Search for the cell housing the specified text and yield its (x, y) center coordinate. 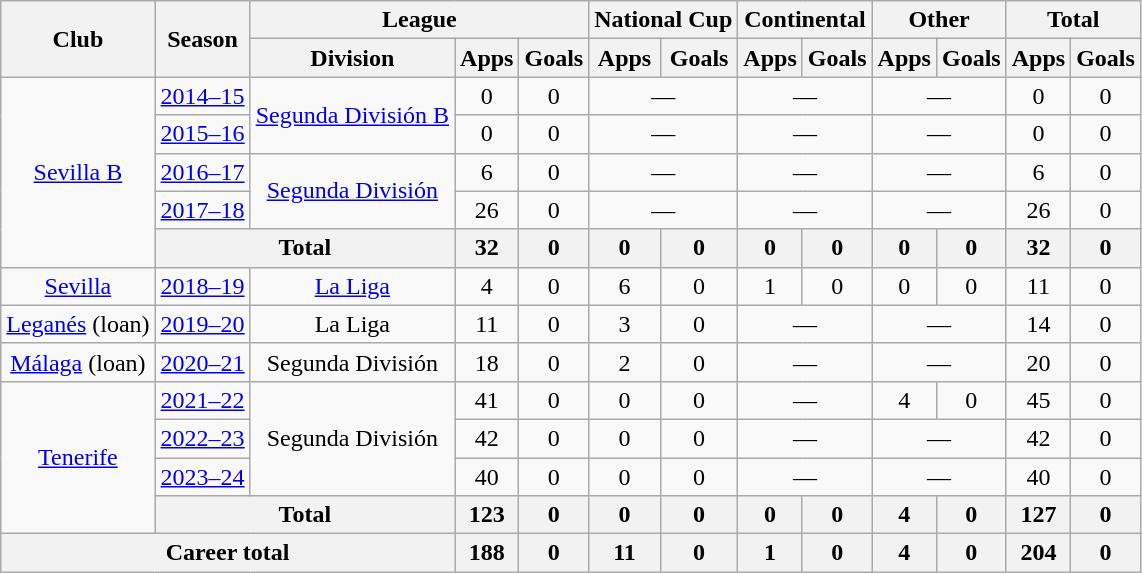
League (420, 20)
2023–24 (202, 477)
123 (487, 515)
Season (202, 39)
Other (939, 20)
2019–20 (202, 324)
18 (487, 362)
2022–23 (202, 438)
2021–22 (202, 400)
2016–17 (202, 172)
2018–19 (202, 286)
2 (625, 362)
14 (1038, 324)
3 (625, 324)
2020–21 (202, 362)
188 (487, 553)
20 (1038, 362)
Segunda División B (352, 115)
Club (78, 39)
Málaga (loan) (78, 362)
2015–16 (202, 134)
41 (487, 400)
Division (352, 58)
Sevilla (78, 286)
2017–18 (202, 210)
Leganés (loan) (78, 324)
127 (1038, 515)
Continental (805, 20)
Career total (228, 553)
204 (1038, 553)
Tenerife (78, 457)
National Cup (664, 20)
45 (1038, 400)
2014–15 (202, 96)
Sevilla B (78, 172)
